Find where the given text appears and provide that cell's center as (x, y) coordinate. 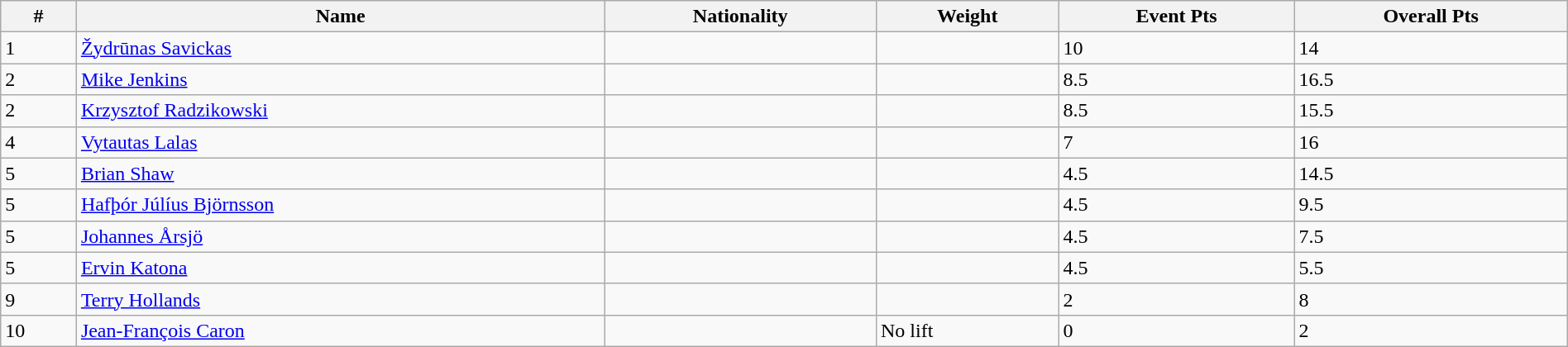
Event Pts (1176, 17)
Terry Hollands (341, 299)
1 (39, 48)
Vytautas Lalas (341, 142)
9.5 (1431, 205)
Johannes Årsjö (341, 236)
Mike Jenkins (341, 79)
Name (341, 17)
Weight (968, 17)
Hafþór Júlíus Björnsson (341, 205)
7 (1176, 142)
Nationality (741, 17)
4 (39, 142)
7.5 (1431, 236)
Jean-François Caron (341, 330)
# (39, 17)
Overall Pts (1431, 17)
14 (1431, 48)
14.5 (1431, 173)
9 (39, 299)
Žydrūnas Savickas (341, 48)
Krzysztof Radzikowski (341, 111)
16 (1431, 142)
Ervin Katona (341, 268)
Brian Shaw (341, 173)
No lift (968, 330)
16.5 (1431, 79)
8 (1431, 299)
5.5 (1431, 268)
15.5 (1431, 111)
0 (1176, 330)
